Find where the given text appears and provide that cell's center as (X, Y) coordinate. 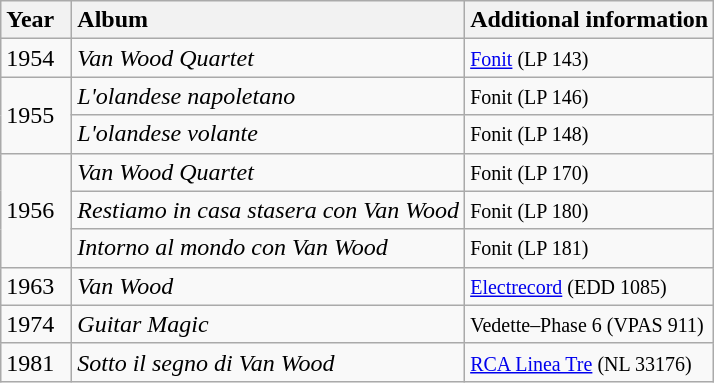
1974 (36, 324)
1954 (36, 58)
Vedette–Phase 6 (VPAS 911) (590, 324)
1955 (36, 115)
Intorno al mondo con Van Wood (268, 248)
Fonit (LP 148) (590, 134)
L'olandese volante (268, 134)
L'olandese napoletano (268, 96)
Fonit (LP 181) (590, 248)
Restiamo in casa stasera con Van Wood (268, 210)
Van Wood (268, 286)
1956 (36, 210)
1981 (36, 362)
Sotto il segno di Van Wood (268, 362)
Electrecord (EDD 1085) (590, 286)
Guitar Magic (268, 324)
Fonit (LP 180) (590, 210)
Album (268, 20)
Fonit (LP 170) (590, 172)
Fonit (LP 146) (590, 96)
1963 (36, 286)
Additional information (590, 20)
Year (36, 20)
RCA Linea Tre (NL 33176) (590, 362)
Fonit (LP 143) (590, 58)
